Return the (X, Y) coordinate for the center point of the cell that contains the specified text.  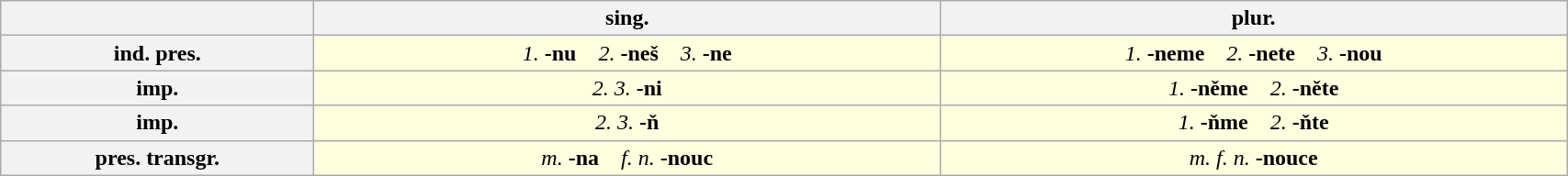
pres. transgr. (158, 158)
1. -něme 2. -něte (1254, 88)
1. -nu 2. -neš 3. -ne (627, 53)
1. -neme 2. -nete 3. -nou (1254, 53)
1. -ňme 2. -ňte (1254, 123)
ind. pres. (158, 53)
sing. (627, 18)
plur. (1254, 18)
2. 3. -ni (627, 88)
m. f. n. -nouce (1254, 158)
2. 3. -ň (627, 123)
m. -na f. n. -nouc (627, 158)
